Return [X, Y] of the center of cell containing provided text 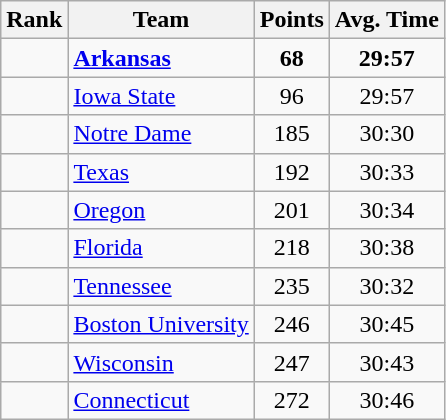
30:32 [386, 286]
Notre Dame [161, 134]
30:33 [386, 172]
247 [292, 362]
246 [292, 324]
Wisconsin [161, 362]
Iowa State [161, 96]
Florida [161, 248]
Team [161, 20]
68 [292, 58]
30:46 [386, 400]
Tennessee [161, 286]
Avg. Time [386, 20]
30:38 [386, 248]
272 [292, 400]
192 [292, 172]
30:43 [386, 362]
185 [292, 134]
Texas [161, 172]
Boston University [161, 324]
Connecticut [161, 400]
30:30 [386, 134]
Arkansas [161, 58]
Points [292, 20]
30:34 [386, 210]
201 [292, 210]
96 [292, 96]
Oregon [161, 210]
Rank [34, 20]
218 [292, 248]
30:45 [386, 324]
235 [292, 286]
